Return the [X, Y] coordinate for the center point of the cell that contains the specified text.  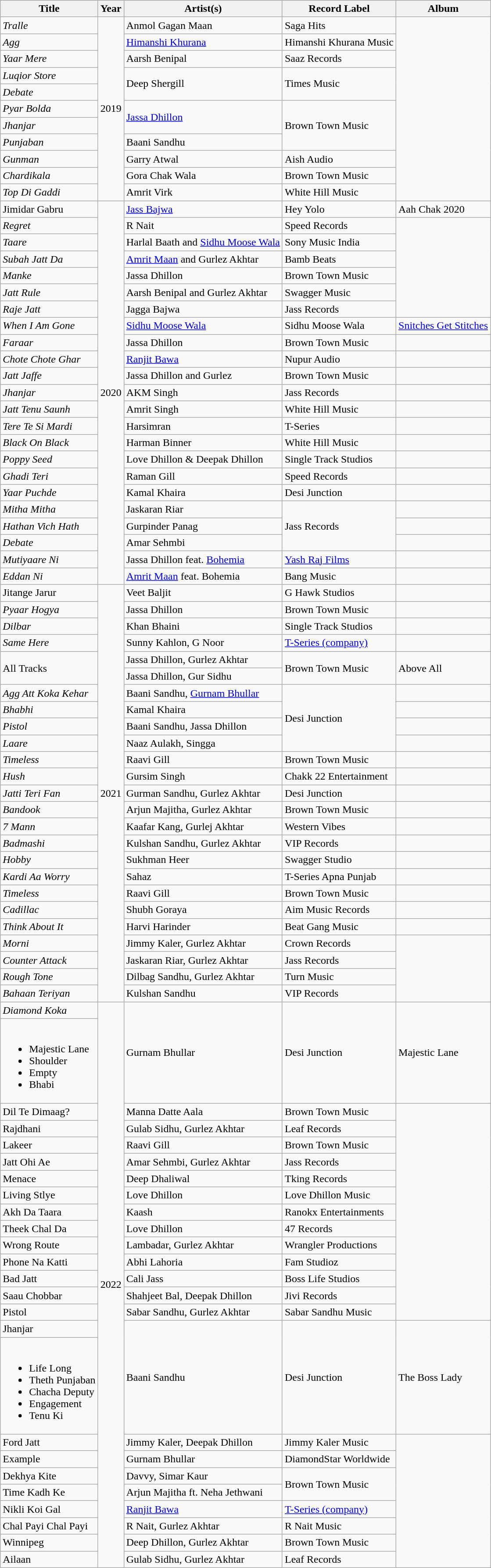
Raje Jatt [49, 309]
Turn Music [339, 976]
Abhi Lahoria [203, 1262]
Jatt Rule [49, 292]
Winnipeg [49, 1543]
Tralle [49, 25]
DiamondStar Worldwide [339, 1459]
Shubh Goraya [203, 910]
Anmol Gagan Maan [203, 25]
Amar Sehmbi [203, 543]
Year [111, 9]
Himanshi Khurana Music [339, 42]
2020 [111, 393]
Chardikala [49, 175]
Jimidar Gabru [49, 209]
Sabar Sandhu, Gurlez Akhtar [203, 1312]
Amrit Virk [203, 192]
Saga Hits [339, 25]
Jatti Teri Fan [49, 793]
Poppy Seed [49, 459]
Chakk 22 Entertainment [339, 777]
Example [49, 1459]
Tking Records [339, 1179]
Cali Jass [203, 1279]
Kaash [203, 1212]
Jassa Dhillon, Gurlez Akhtar [203, 659]
Jaskaran Riar [203, 510]
Kardi Aa Worry [49, 877]
Gunman [49, 159]
2021 [111, 793]
Jassa Dhillon, Gur Sidhu [203, 676]
Baani Sandhu, Gurnam Bhullar [203, 693]
Artist(s) [203, 9]
Arjun Majitha, Gurlez Akhtar [203, 810]
Arjun Majitha ft. Neha Jethwani [203, 1493]
Deep Dhillon, Gurlez Akhtar [203, 1543]
Saau Chobbar [49, 1295]
Aah Chak 2020 [443, 209]
Jassa Dhillon feat. Bohemia [203, 559]
Deep Shergill [203, 84]
All Tracks [49, 668]
Manke [49, 276]
Yash Raj Films [339, 559]
Swagger Studio [339, 860]
Jatt Jaffe [49, 376]
Eddan Ni [49, 576]
Black On Black [49, 442]
Hey Yolo [339, 209]
Title [49, 9]
Dilbag Sandhu, Gurlez Akhtar [203, 976]
Ghadi Teri [49, 476]
Harlal Baath and Sidhu Moose Wala [203, 242]
Beat Gang Music [339, 927]
Nupur Audio [339, 359]
Laare [49, 743]
Living Stlye [49, 1195]
Himanshi Khurana [203, 42]
Sukhman Heer [203, 860]
Jassa Dhillon and Gurlez [203, 376]
47 Records [339, 1229]
Western Vibes [339, 827]
Above All [443, 668]
Rough Tone [49, 976]
Record Label [339, 9]
Hush [49, 777]
Jimmy Kaler Music [339, 1443]
Morni [49, 943]
Fam Studioz [339, 1262]
Rajdhani [49, 1129]
Bang Music [339, 576]
Menace [49, 1179]
Aish Audio [339, 159]
G Hawk Studios [339, 593]
Majestic LaneShoulderEmptyBhabi [49, 1061]
Lakeer [49, 1145]
Sony Music India [339, 242]
Theek Chal Da [49, 1229]
Hobby [49, 860]
Gursim Singh [203, 777]
Counter Attack [49, 960]
Tere Te Si Mardi [49, 426]
Manna Datte Aala [203, 1112]
Harvi Harinder [203, 927]
Ranokx Entertainments [339, 1212]
Kaafar Kang, Gurlej Akhtar [203, 827]
Pyaar Hogya [49, 609]
Yaar Puchde [49, 493]
Naaz Aulakh, Singga [203, 743]
Davvy, Simar Kaur [203, 1476]
Aim Music Records [339, 910]
Boss Life Studios [339, 1279]
R Nait Music [339, 1526]
Same Here [49, 643]
Ailaan [49, 1559]
Gurman Sandhu, Gurlez Akhtar [203, 793]
Chote Chote Ghar [49, 359]
Amar Sehmbi, Gurlez Akhtar [203, 1162]
Subah Jatt Da [49, 259]
Love Dhillon & Deepak Dhillon [203, 459]
Harman Binner [203, 442]
R Nait [203, 226]
Lambadar, Gurlez Akhtar [203, 1245]
Wrangler Productions [339, 1245]
Kulshan Sandhu [203, 993]
Punjaban [49, 142]
Dekhya Kite [49, 1476]
Amrit Maan feat. Bohemia [203, 576]
Chal Payi Chal Payi [49, 1526]
Akh Da Taara [49, 1212]
Bahaan Teriyan [49, 993]
Garry Atwal [203, 159]
When I Am Gone [49, 326]
Phone Na Katti [49, 1262]
Mitha Mitha [49, 510]
Dil Te Dimaag? [49, 1112]
Ford Jatt [49, 1443]
Album [443, 9]
Think About It [49, 927]
Cadillac [49, 910]
7 Mann [49, 827]
Gurpinder Panag [203, 526]
Gora Chak Wala [203, 175]
Diamond Koka [49, 1010]
Jaskaran Riar, Gurlez Akhtar [203, 960]
Luqior Store [49, 75]
Hathan Vich Hath [49, 526]
Agg [49, 42]
2019 [111, 109]
Aarsh Benipal [203, 59]
T-Series Apna Punjab [339, 877]
Wrong Route [49, 1245]
Khan Bhaini [203, 626]
Bhabhi [49, 709]
Raman Gill [203, 476]
Jatt Tenu Saunh [49, 409]
Taare [49, 242]
Badmashi [49, 843]
Top Di Gaddi [49, 192]
Time Kadh Ke [49, 1493]
Jivi Records [339, 1295]
Bandook [49, 810]
Saaz Records [339, 59]
Mutiyaare Ni [49, 559]
Amrit Maan and Gurlez Akhtar [203, 259]
Shahjeet Bal, Deepak Dhillon [203, 1295]
Times Music [339, 84]
Veet Baljit [203, 593]
Love Dhillon Music [339, 1195]
Jimmy Kaler, Deepak Dhillon [203, 1443]
Bad Jatt [49, 1279]
Sahaz [203, 877]
Sabar Sandhu Music [339, 1312]
The Boss Lady [443, 1377]
Kulshan Sandhu, Gurlez Akhtar [203, 843]
Deep Dhaliwal [203, 1179]
Nikli Koi Gal [49, 1509]
2022 [111, 1285]
Yaar Mere [49, 59]
Bamb Beats [339, 259]
Jagga Bajwa [203, 309]
Jitange Jarur [49, 593]
T-Series [339, 426]
Majestic Lane [443, 1052]
Crown Records [339, 943]
Sunny Kahlon, G Noor [203, 643]
R Nait, Gurlez Akhtar [203, 1526]
Agg Att Koka Kehar [49, 693]
Aarsh Benipal and Gurlez Akhtar [203, 292]
Snitches Get Stitches [443, 326]
Harsimran [203, 426]
Faraar [49, 342]
AKM Singh [203, 392]
Jatt Ohi Ae [49, 1162]
Swagger Music [339, 292]
Regret [49, 226]
Jass Bajwa [203, 209]
Jimmy Kaler, Gurlez Akhtar [203, 943]
Dilbar [49, 626]
Baani Sandhu, Jassa Dhillon [203, 726]
Life LongTheth PunjabanChacha DeputyEngagementTenu Ki [49, 1386]
Pyar Bolda [49, 109]
Amrit Singh [203, 409]
